Extract the [X, Y] coordinate from the center of the cell holding the provided text.  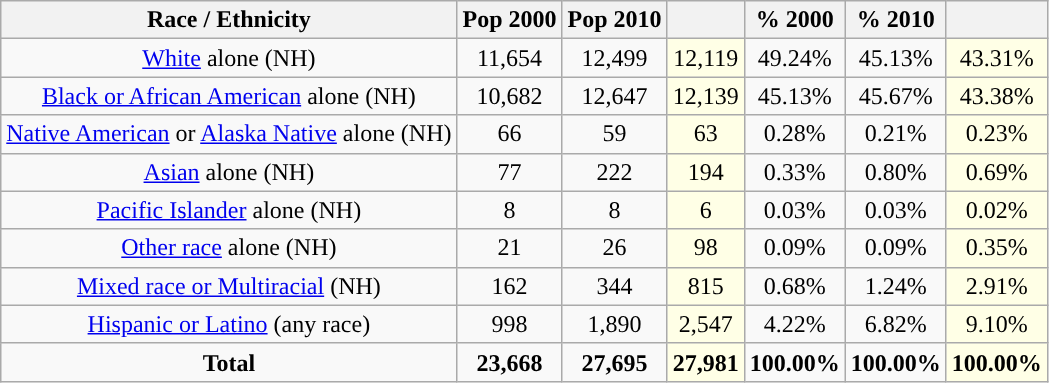
194 [706, 172]
2.91% [996, 286]
Native American or Alaska Native alone (NH) [229, 134]
344 [614, 286]
Hispanic or Latino (any race) [229, 324]
77 [510, 172]
49.24% [794, 58]
0.69% [996, 172]
9.10% [996, 324]
21 [510, 248]
27,981 [706, 362]
222 [614, 172]
815 [706, 286]
Race / Ethnicity [229, 20]
43.38% [996, 96]
Total [229, 362]
63 [706, 134]
12,647 [614, 96]
1.24% [896, 286]
23,668 [510, 362]
0.21% [896, 134]
Pop 2010 [614, 20]
2,547 [706, 324]
162 [510, 286]
0.23% [996, 134]
66 [510, 134]
Pop 2000 [510, 20]
0.02% [996, 210]
26 [614, 248]
11,654 [510, 58]
0.35% [996, 248]
12,119 [706, 58]
Mixed race or Multiracial (NH) [229, 286]
27,695 [614, 362]
59 [614, 134]
12,499 [614, 58]
6 [706, 210]
998 [510, 324]
% 2010 [896, 20]
45.67% [896, 96]
White alone (NH) [229, 58]
4.22% [794, 324]
0.33% [794, 172]
Asian alone (NH) [229, 172]
6.82% [896, 324]
Black or African American alone (NH) [229, 96]
% 2000 [794, 20]
0.68% [794, 286]
12,139 [706, 96]
0.80% [896, 172]
43.31% [996, 58]
1,890 [614, 324]
98 [706, 248]
10,682 [510, 96]
Pacific Islander alone (NH) [229, 210]
Other race alone (NH) [229, 248]
0.28% [794, 134]
